Provide the [X, Y] coordinate of the cell's center where the given text is located.  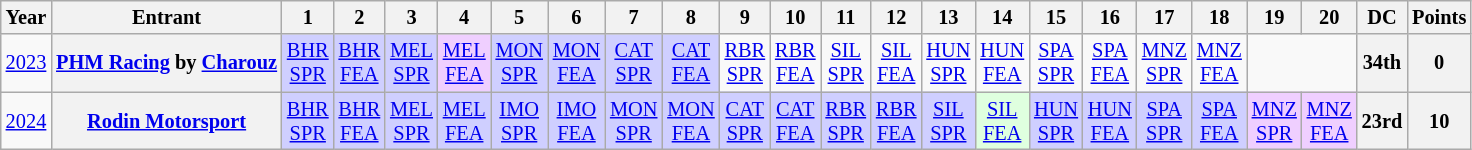
15 [1056, 17]
34th [1382, 63]
18 [1220, 17]
19 [1274, 17]
12 [896, 17]
2024 [26, 121]
7 [634, 17]
IMOFEA [576, 121]
Rodin Motorsport [166, 121]
2023 [26, 63]
9 [745, 17]
0 [1439, 63]
11 [845, 17]
6 [576, 17]
Year [26, 17]
2 [360, 17]
20 [1330, 17]
3 [412, 17]
DC [1382, 17]
Points [1439, 17]
14 [1002, 17]
16 [1110, 17]
Entrant [166, 17]
8 [690, 17]
5 [520, 17]
17 [1164, 17]
PHM Racing by Charouz [166, 63]
IMOSPR [520, 121]
4 [464, 17]
23rd [1382, 121]
13 [948, 17]
1 [308, 17]
